Detect which cell encompasses the target text, then output its [x, y] center coordinate. 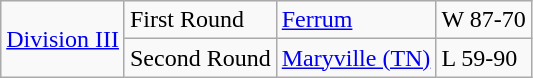
L 59-90 [484, 58]
Maryville (TN) [356, 58]
First Round [200, 20]
Ferrum [356, 20]
Second Round [200, 58]
Division III [63, 39]
W 87-70 [484, 20]
